Return (X, Y) of the center of cell containing provided text 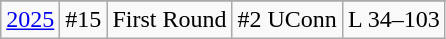
#2 UConn (287, 20)
#15 (84, 20)
First Round (170, 20)
2025 (30, 20)
L 34–103 (394, 20)
